Output the [x, y] coordinate of the center of the cell containing the given text.  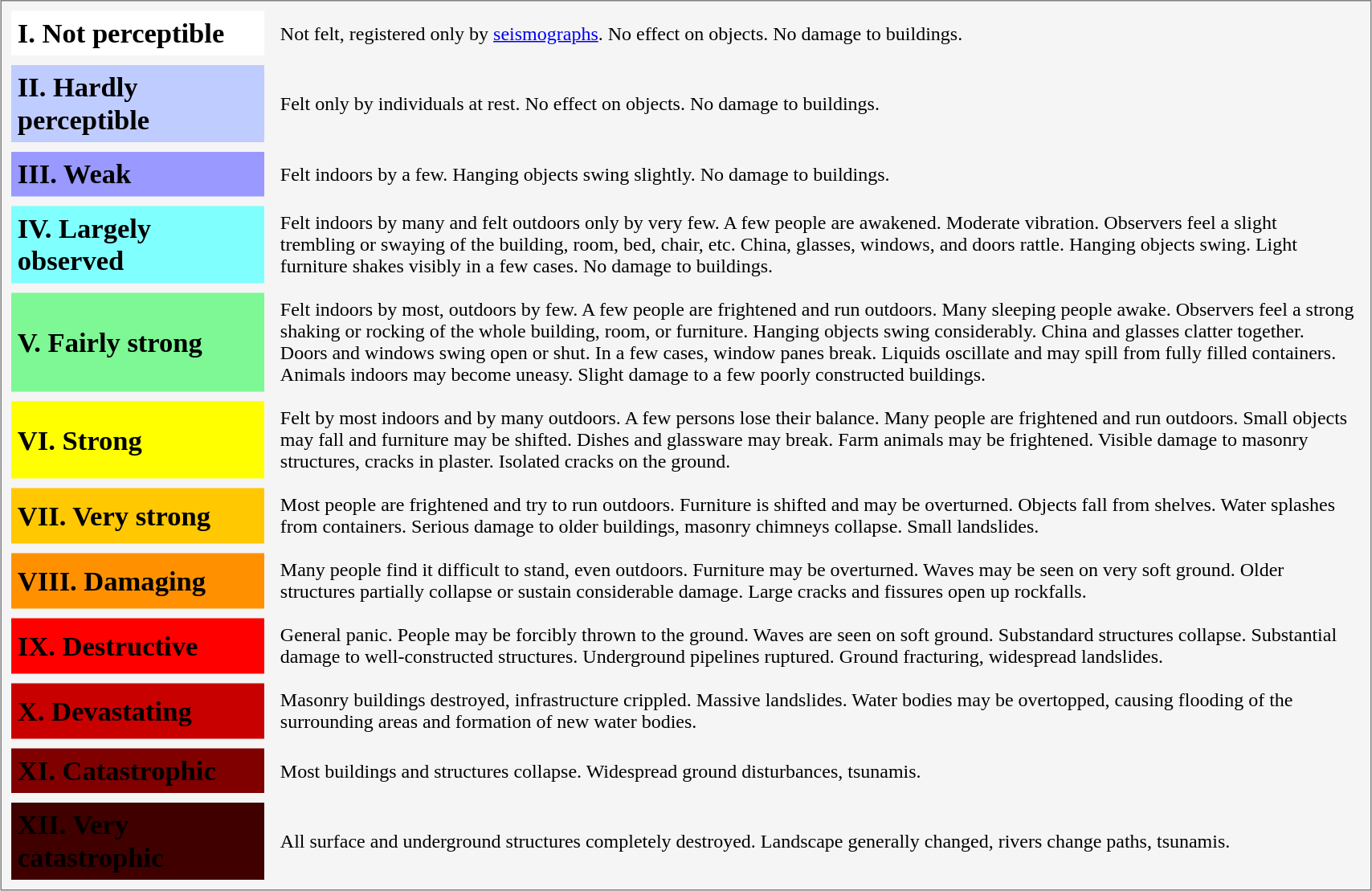
Felt only by individuals at rest. No effect on objects. No damage to buildings. [817, 104]
III. Weak [138, 174]
All surface and underground structures completely destroyed. Landscape generally changed, rivers change paths, tsunamis. [817, 841]
Felt indoors by a few. Hanging objects swing slightly. No damage to buildings. [817, 174]
I. Not perceptible [138, 34]
XII. Very catastrophic [138, 841]
Most buildings and structures collapse. Widespread ground disturbances, tsunamis. [817, 771]
Not felt, registered only by seismographs. No effect on objects. No damage to buildings. [817, 34]
XI. Catastrophic [138, 771]
VI. Strong [138, 440]
VII. Very strong [138, 516]
IV. Largely observed [138, 244]
II. Hardly perceptible [138, 104]
VIII. Damaging [138, 580]
IX. Destructive [138, 646]
X. Devastating [138, 710]
V. Fairly strong [138, 342]
